Detect which cell encompasses the target text, then output its [X, Y] center coordinate. 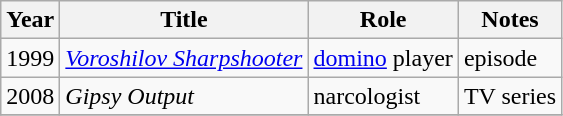
narcologist [383, 96]
domino player [383, 58]
Role [383, 20]
Title [184, 20]
Gipsy Оutput [184, 96]
1999 [30, 58]
episode [510, 58]
Notes [510, 20]
Voroshilov Sharpshooter [184, 58]
2008 [30, 96]
TV series [510, 96]
Year [30, 20]
